Identify which cell holds the provided text, then report its (x, y) central coordinate. 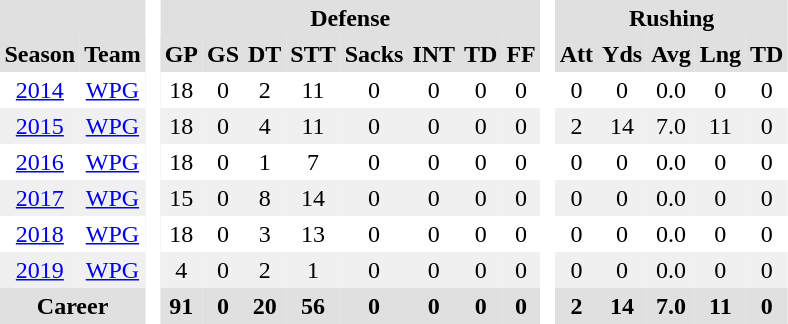
Lng (720, 54)
GS (222, 54)
GP (181, 54)
Yds (622, 54)
91 (181, 306)
2017 (40, 198)
8 (264, 198)
7 (313, 162)
2015 (40, 126)
3 (264, 234)
Season (40, 54)
Sacks (374, 54)
Avg (672, 54)
2014 (40, 90)
13 (313, 234)
2018 (40, 234)
Rushing (672, 18)
2019 (40, 270)
56 (313, 306)
20 (264, 306)
Team (112, 54)
Defense (350, 18)
DT (264, 54)
15 (181, 198)
Att (576, 54)
FF (521, 54)
INT (434, 54)
STT (313, 54)
Career (72, 306)
2016 (40, 162)
